Search for the cell housing the specified text and yield its (x, y) center coordinate. 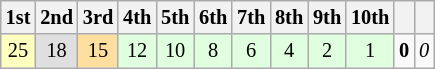
4 (289, 51)
2nd (56, 17)
1 (370, 51)
3rd (98, 17)
5th (175, 17)
8 (213, 51)
10th (370, 17)
7th (251, 17)
9th (327, 17)
10 (175, 51)
25 (18, 51)
4th (137, 17)
2 (327, 51)
6 (251, 51)
15 (98, 51)
1st (18, 17)
18 (56, 51)
8th (289, 17)
6th (213, 17)
12 (137, 51)
